Identify which cell holds the provided text, then report its [x, y] central coordinate. 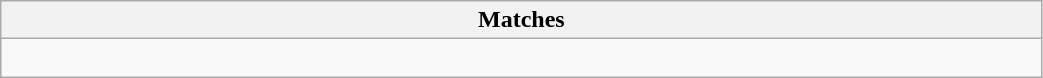
Matches [522, 20]
